Find where the given text appears and provide that cell's center as [x, y] coordinate. 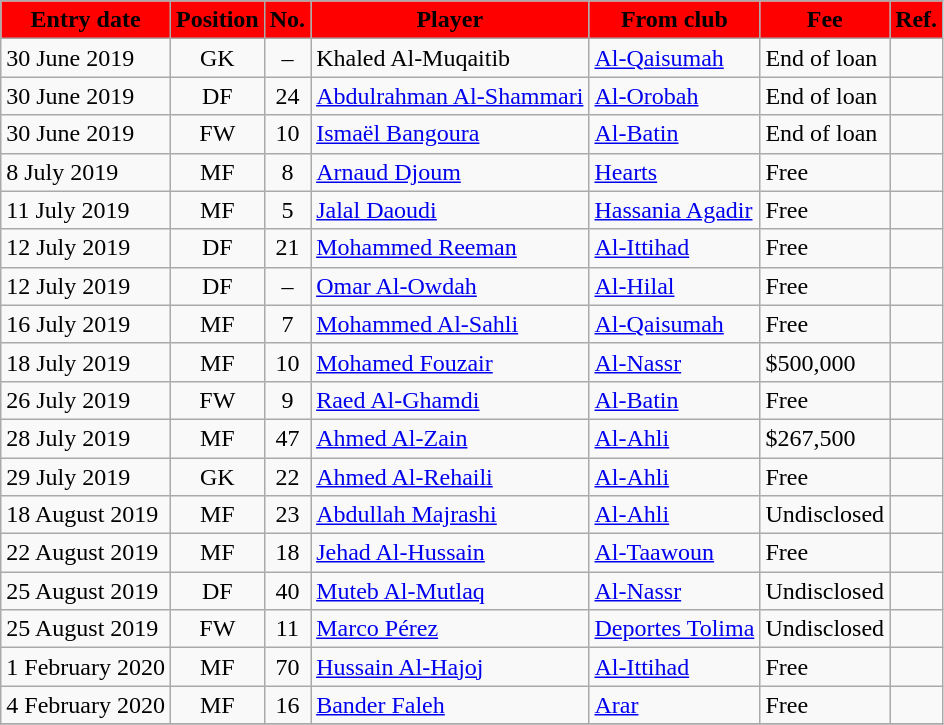
16 July 2019 [86, 324]
From club [674, 20]
Hassania Agadir [674, 210]
26 July 2019 [86, 400]
Arar [674, 705]
Marco Pérez [450, 629]
No. [287, 20]
Position [217, 20]
8 [287, 172]
Khaled Al-Muqaitib [450, 58]
Ahmed Al-Rehaili [450, 477]
22 August 2019 [86, 553]
Abdullah Majrashi [450, 515]
47 [287, 438]
Mohammed Al-Sahli [450, 324]
Jehad Al-Hussain [450, 553]
Hearts [674, 172]
11 July 2019 [86, 210]
7 [287, 324]
Abdulrahman Al-Shammari [450, 96]
$267,500 [825, 438]
Al-Hilal [674, 286]
5 [287, 210]
8 July 2019 [86, 172]
40 [287, 591]
16 [287, 705]
Raed Al-Ghamdi [450, 400]
18 July 2019 [86, 362]
Arnaud Djoum [450, 172]
70 [287, 667]
28 July 2019 [86, 438]
Ismaël Bangoura [450, 134]
Deportes Tolima [674, 629]
9 [287, 400]
18 August 2019 [86, 515]
Bander Faleh [450, 705]
Al-Taawoun [674, 553]
Entry date [86, 20]
Mohammed Reeman [450, 248]
18 [287, 553]
Mohamed Fouzair [450, 362]
Jalal Daoudi [450, 210]
Al-Orobah [674, 96]
Muteb Al-Mutlaq [450, 591]
Fee [825, 20]
Omar Al-Owdah [450, 286]
Player [450, 20]
Ahmed Al-Zain [450, 438]
11 [287, 629]
4 February 2020 [86, 705]
Hussain Al-Hajoj [450, 667]
24 [287, 96]
21 [287, 248]
Ref. [916, 20]
22 [287, 477]
1 February 2020 [86, 667]
23 [287, 515]
29 July 2019 [86, 477]
$500,000 [825, 362]
